From the cell containing the given text, extract its center point as [x, y] coordinate. 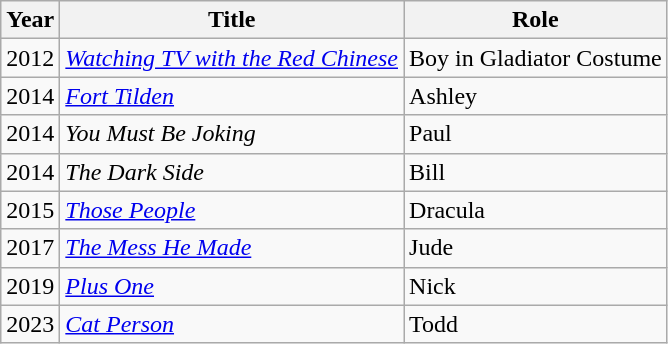
Paul [536, 134]
Boy in Gladiator Costume [536, 58]
You Must Be Joking [232, 134]
Bill [536, 172]
2015 [30, 210]
2023 [30, 324]
Dracula [536, 210]
Plus One [232, 286]
Cat Person [232, 324]
2017 [30, 248]
Todd [536, 324]
Fort Tilden [232, 96]
The Mess He Made [232, 248]
The Dark Side [232, 172]
2019 [30, 286]
2012 [30, 58]
Jude [536, 248]
Role [536, 20]
Watching TV with the Red Chinese [232, 58]
Those People [232, 210]
Ashley [536, 96]
Nick [536, 286]
Year [30, 20]
Title [232, 20]
